Scan for the cell matching the given text and deliver its [x, y] coordinate at center. 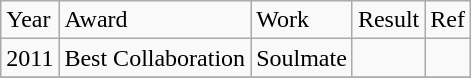
Result [388, 20]
Year [30, 20]
2011 [30, 58]
Award [155, 20]
Work [302, 20]
Ref [448, 20]
Soulmate [302, 58]
Best Collaboration [155, 58]
